Pinpoint the cell where the given text exists, returning its [X, Y] midpoint coordinate. 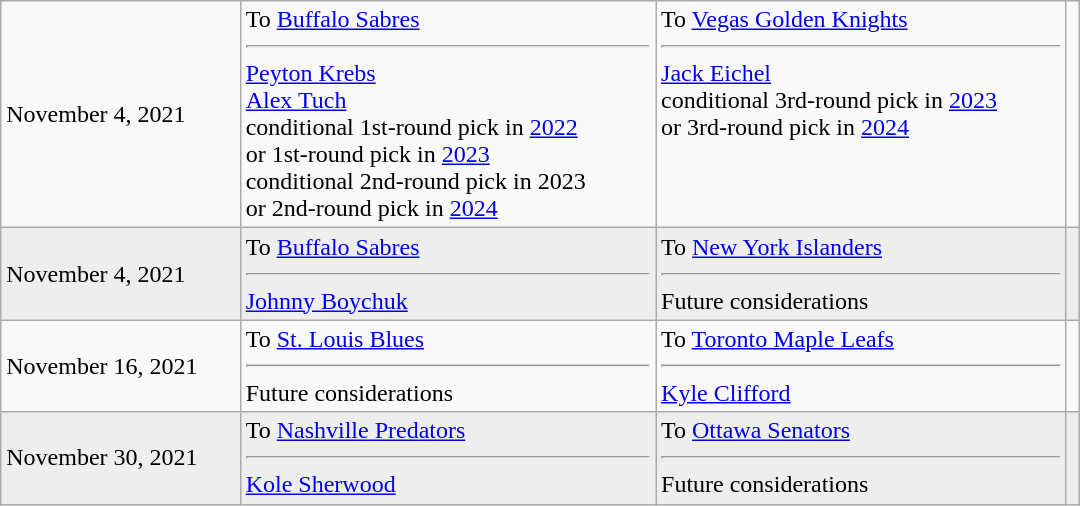
To Buffalo SabresJohnny Boychuk [448, 274]
To Vegas Golden KnightsJack Eichelconditional 3rd-round pick in 2023or 3rd-round pick in 2024 [862, 114]
To St. Louis BluesFuture considerations [448, 366]
To Ottawa SenatorsFuture considerations [862, 458]
To Nashville PredatorsKole Sherwood [448, 458]
To Toronto Maple LeafsKyle Clifford [862, 366]
November 16, 2021 [120, 366]
To New York IslandersFuture considerations [862, 274]
November 30, 2021 [120, 458]
